Determine the [X, Y] coordinate at the center of the cell enclosing the given text.  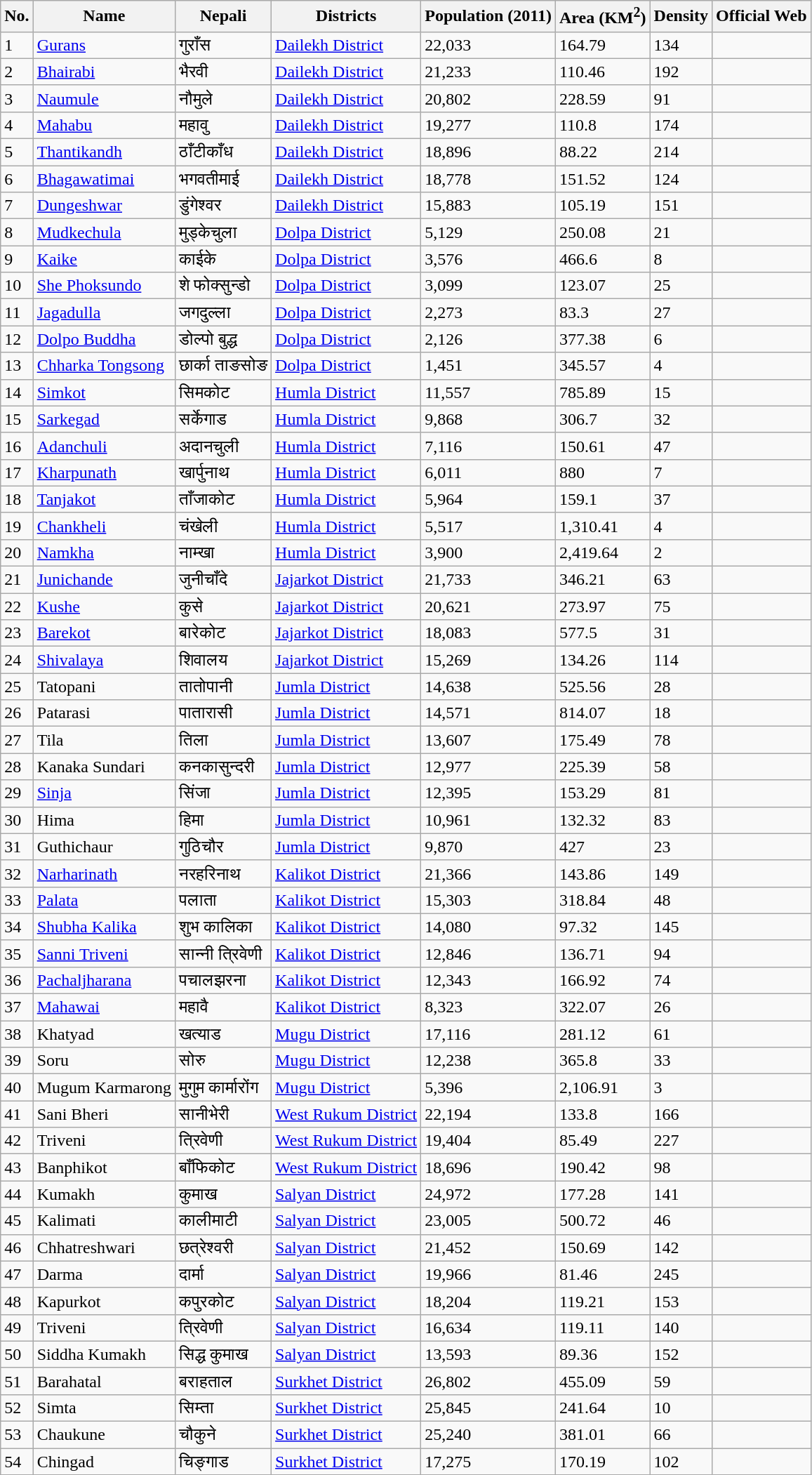
149 [681, 873]
सर्केगाड [223, 419]
58 [681, 767]
38 [17, 1034]
132.32 [602, 820]
306.7 [602, 419]
भगवतीमाई [223, 179]
53 [17, 1435]
273.97 [602, 607]
Chankheli [104, 526]
ताँजाकोट [223, 499]
10,961 [488, 820]
59 [681, 1381]
16,634 [488, 1328]
Mahawai [104, 1007]
78 [681, 740]
19,966 [488, 1274]
50 [17, 1354]
150.69 [602, 1248]
225.39 [602, 767]
52 [17, 1408]
22,194 [488, 1114]
20,621 [488, 607]
21,366 [488, 873]
छार्का ताङसोङ [223, 366]
83.3 [602, 312]
22 [17, 607]
16 [17, 446]
13,593 [488, 1354]
245 [681, 1274]
141 [681, 1194]
89.36 [602, 1354]
455.09 [602, 1381]
26,802 [488, 1381]
Soru [104, 1061]
227 [681, 1141]
बराहताल [223, 1381]
Dolpo Buddha [104, 339]
18,204 [488, 1301]
81 [681, 793]
192 [681, 72]
190.42 [602, 1168]
कपुरकोट [223, 1301]
12,395 [488, 793]
कनकासुन्दरी [223, 767]
13 [17, 366]
14,571 [488, 713]
5,517 [488, 526]
159.1 [602, 499]
152 [681, 1354]
Chhatreshwari [104, 1248]
36 [17, 980]
Nepali [223, 17]
250.08 [602, 232]
41 [17, 1114]
Districts [347, 17]
नौमुले [223, 98]
30 [17, 820]
Kapurkot [104, 1301]
7,116 [488, 446]
काईके [223, 259]
Guthichaur [104, 847]
Namkha [104, 553]
318.84 [602, 900]
ठाँटीकाँध [223, 152]
8,323 [488, 1007]
जुनीचाँदे [223, 580]
सानीभेरी [223, 1114]
17 [17, 472]
11,557 [488, 392]
18,696 [488, 1168]
12,846 [488, 953]
Shivalaya [104, 660]
Tila [104, 740]
सिमकोट [223, 392]
तिला [223, 740]
बारेकोट [223, 633]
Gurans [104, 45]
Banphikot [104, 1168]
Tanjakot [104, 499]
3,099 [488, 286]
153 [681, 1301]
21,452 [488, 1248]
42 [17, 1141]
54 [17, 1462]
381.01 [602, 1435]
हिमा [223, 820]
110.46 [602, 72]
13,607 [488, 740]
123.07 [602, 286]
Area (KM2) [602, 17]
105.19 [602, 206]
Mahabu [104, 125]
3,576 [488, 259]
119.11 [602, 1328]
9 [17, 259]
She Phoksundo [104, 286]
21,233 [488, 72]
5,396 [488, 1087]
63 [681, 580]
कालीमाटी [223, 1221]
98 [681, 1168]
Chingad [104, 1462]
281.12 [602, 1034]
150.61 [602, 446]
Kanaka Sundari [104, 767]
9,870 [488, 847]
Narharinath [104, 873]
Darma [104, 1274]
102 [681, 1462]
Mugum Karmarong [104, 1087]
15,269 [488, 660]
Shubha Kalika [104, 927]
322.07 [602, 1007]
61 [681, 1034]
814.07 [602, 713]
Kaike [104, 259]
170.19 [602, 1462]
चौकुने [223, 1435]
785.89 [602, 392]
Barekot [104, 633]
Junichande [104, 580]
सिद्ध कुमाख [223, 1354]
110.8 [602, 125]
66 [681, 1435]
97.32 [602, 927]
3,900 [488, 553]
Naumule [104, 98]
छत्रेश्वरी [223, 1248]
12,977 [488, 767]
133.8 [602, 1114]
177.28 [602, 1194]
भैरवी [223, 72]
Bhairabi [104, 72]
Tatopani [104, 687]
1,310.41 [602, 526]
19,404 [488, 1141]
15,883 [488, 206]
शिवालय [223, 660]
151 [681, 206]
डुंगेश्वर [223, 206]
22,033 [488, 45]
मुगुम कार्मारोंग [223, 1087]
नाम्खा [223, 553]
18,083 [488, 633]
चंखेली [223, 526]
74 [681, 980]
18,778 [488, 179]
Hima [104, 820]
Chaukune [104, 1435]
1 [17, 45]
5 [17, 152]
Palata [104, 900]
5,964 [488, 499]
कुसे [223, 607]
51 [17, 1381]
महावै [223, 1007]
2,273 [488, 312]
Simkot [104, 392]
No. [17, 17]
241.64 [602, 1408]
Official Web [761, 17]
चिङ्गाड [223, 1462]
शुभ कालिका [223, 927]
गुठिचौर [223, 847]
2,106.91 [602, 1087]
खत्याड [223, 1034]
Siddha Kumakh [104, 1354]
बाँफिकोट [223, 1168]
19 [17, 526]
25,845 [488, 1408]
153.29 [602, 793]
40 [17, 1087]
Thantikandh [104, 152]
1,451 [488, 366]
19,277 [488, 125]
88.22 [602, 152]
124 [681, 179]
365.8 [602, 1061]
मुड्केचुला [223, 232]
525.56 [602, 687]
377.38 [602, 339]
45 [17, 1221]
134 [681, 45]
2,419.64 [602, 553]
सान्नी त्रिवेणी [223, 953]
तातोपानी [223, 687]
पातारासी [223, 713]
Barahatal [104, 1381]
214 [681, 152]
12 [17, 339]
Density [681, 17]
166.92 [602, 980]
सिम्ता [223, 1408]
345.57 [602, 366]
Mudkechula [104, 232]
43 [17, 1168]
114 [681, 660]
Sarkegad [104, 419]
11 [17, 312]
अदानचुली [223, 446]
Kumakh [104, 1194]
577.5 [602, 633]
228.59 [602, 98]
49 [17, 1328]
सोरु [223, 1061]
2,126 [488, 339]
14,638 [488, 687]
Adanchuli [104, 446]
24 [17, 660]
346.21 [602, 580]
Jagadulla [104, 312]
17,116 [488, 1034]
Kushe [104, 607]
12,343 [488, 980]
134.26 [602, 660]
14,080 [488, 927]
Kalimati [104, 1221]
दार्मा [223, 1274]
5,129 [488, 232]
महावु [223, 125]
खार्पुनाथ [223, 472]
24,972 [488, 1194]
Sanni Triveni [104, 953]
कुमाख [223, 1194]
9,868 [488, 419]
20,802 [488, 98]
94 [681, 953]
Sani Bheri [104, 1114]
शे फोक्सुन्डो [223, 286]
Kharpunath [104, 472]
85.49 [602, 1141]
44 [17, 1194]
142 [681, 1248]
12,238 [488, 1061]
174 [681, 125]
29 [17, 793]
175.49 [602, 740]
21,733 [488, 580]
Sinja [104, 793]
25,240 [488, 1435]
Chharka Tongsong [104, 366]
17,275 [488, 1462]
34 [17, 927]
जगदुल्ला [223, 312]
14 [17, 392]
18,896 [488, 152]
880 [602, 472]
Pachaljharana [104, 980]
166 [681, 1114]
23,005 [488, 1221]
Population (2011) [488, 17]
143.86 [602, 873]
164.79 [602, 45]
नरहरिनाथ [223, 873]
Patarasi [104, 713]
39 [17, 1061]
91 [681, 98]
136.71 [602, 953]
20 [17, 553]
500.72 [602, 1221]
गुराँस [223, 45]
119.21 [602, 1301]
427 [602, 847]
466.6 [602, 259]
Bhagawatimai [104, 179]
83 [681, 820]
75 [681, 607]
35 [17, 953]
Simta [104, 1408]
Khatyad [104, 1034]
डोल्पो बुद्ध [223, 339]
Name [104, 17]
सिंजा [223, 793]
Dungeshwar [104, 206]
15,303 [488, 900]
पलाता [223, 900]
145 [681, 927]
140 [681, 1328]
पचालझरना [223, 980]
81.46 [602, 1274]
6,011 [488, 472]
151.52 [602, 179]
